For the text-containing cell, return its midpoint in (X, Y) coordinate format. 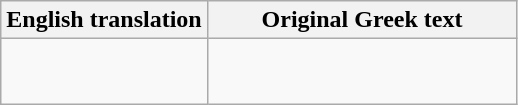
Original Greek text (362, 20)
English translation (104, 20)
